Locate the cell with the specified text and output its [x, y] center coordinate. 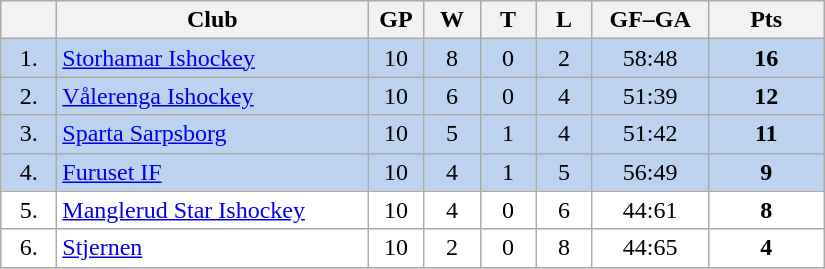
16 [766, 58]
6. [29, 248]
Vålerenga Ishockey [212, 96]
GP [396, 20]
51:39 [650, 96]
3. [29, 134]
5. [29, 210]
56:49 [650, 172]
2. [29, 96]
4. [29, 172]
Sparta Sarpsborg [212, 134]
12 [766, 96]
Manglerud Star Ishockey [212, 210]
Pts [766, 20]
1. [29, 58]
GF–GA [650, 20]
W [452, 20]
Club [212, 20]
44:61 [650, 210]
L [564, 20]
44:65 [650, 248]
Furuset IF [212, 172]
Stjernen [212, 248]
9 [766, 172]
T [508, 20]
51:42 [650, 134]
58:48 [650, 58]
Storhamar Ishockey [212, 58]
11 [766, 134]
